Scan for the cell matching the given text and deliver its (X, Y) coordinate at center. 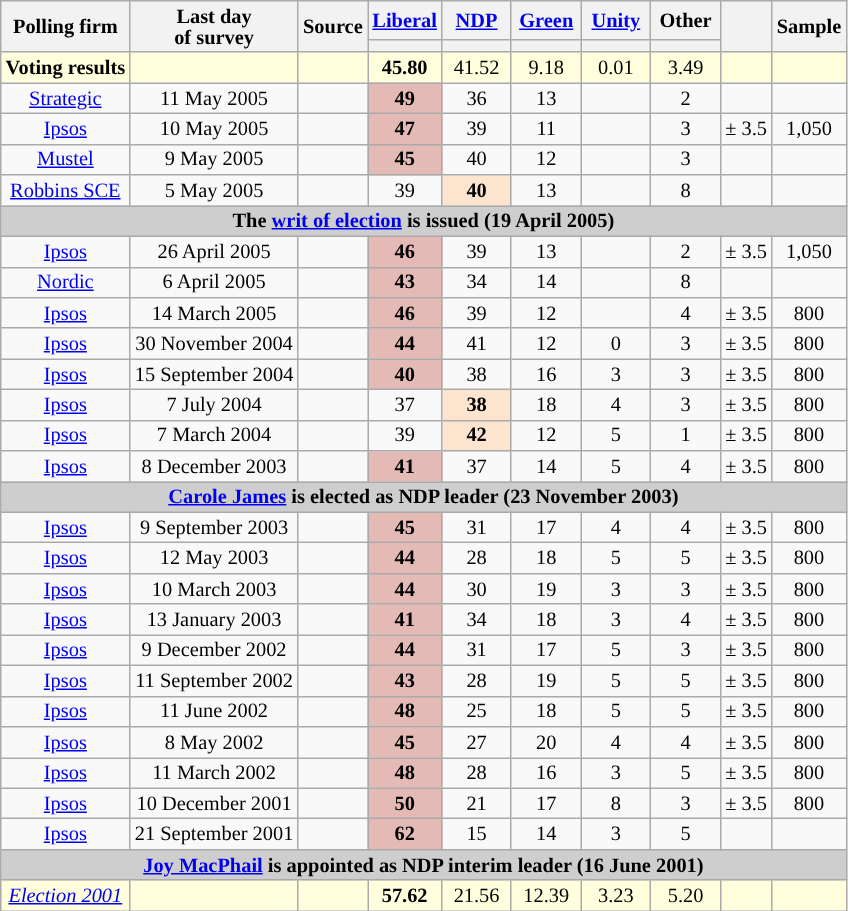
7 July 2004 (214, 404)
Polling firm (66, 26)
21 September 2001 (214, 834)
The writ of election is issued (19 April 2005) (424, 220)
Election 2001 (66, 896)
41.52 (477, 68)
10 March 2003 (214, 588)
8 December 2003 (214, 466)
11 March 2002 (214, 772)
9 May 2005 (214, 160)
49 (405, 98)
Mustel (66, 160)
25 (477, 712)
42 (477, 436)
30 November 2004 (214, 344)
11 June 2002 (214, 712)
11 May 2005 (214, 98)
Sample (809, 26)
Unity (616, 20)
30 (477, 588)
11 September 2002 (214, 680)
9.18 (546, 68)
NDP (477, 20)
Joy MacPhail is appointed as NDP interim leader (16 June 2001) (424, 864)
50 (405, 804)
57.62 (405, 896)
0 (616, 344)
5 May 2005 (214, 190)
3.23 (616, 896)
6 April 2005 (214, 282)
47 (405, 128)
Liberal (405, 20)
12.39 (546, 896)
3.49 (686, 68)
Last day of survey (214, 26)
1 (686, 436)
62 (405, 834)
21.56 (477, 896)
14 March 2005 (214, 312)
Strategic (66, 98)
9 December 2002 (214, 650)
12 May 2003 (214, 558)
45.80 (405, 68)
21 (477, 804)
Carole James is elected as NDP leader (23 November 2003) (424, 496)
15 September 2004 (214, 374)
Source (332, 26)
Nordic (66, 282)
27 (477, 742)
13 January 2003 (214, 620)
Robbins SCE (66, 190)
5.20 (686, 896)
10 May 2005 (214, 128)
36 (477, 98)
15 (477, 834)
10 December 2001 (214, 804)
9 September 2003 (214, 528)
7 March 2004 (214, 436)
11 (546, 128)
20 (546, 742)
26 April 2005 (214, 252)
Green (546, 20)
8 May 2002 (214, 742)
0.01 (616, 68)
Voting results (66, 68)
Other (686, 20)
